Identify which cell holds the provided text, then report its [X, Y] central coordinate. 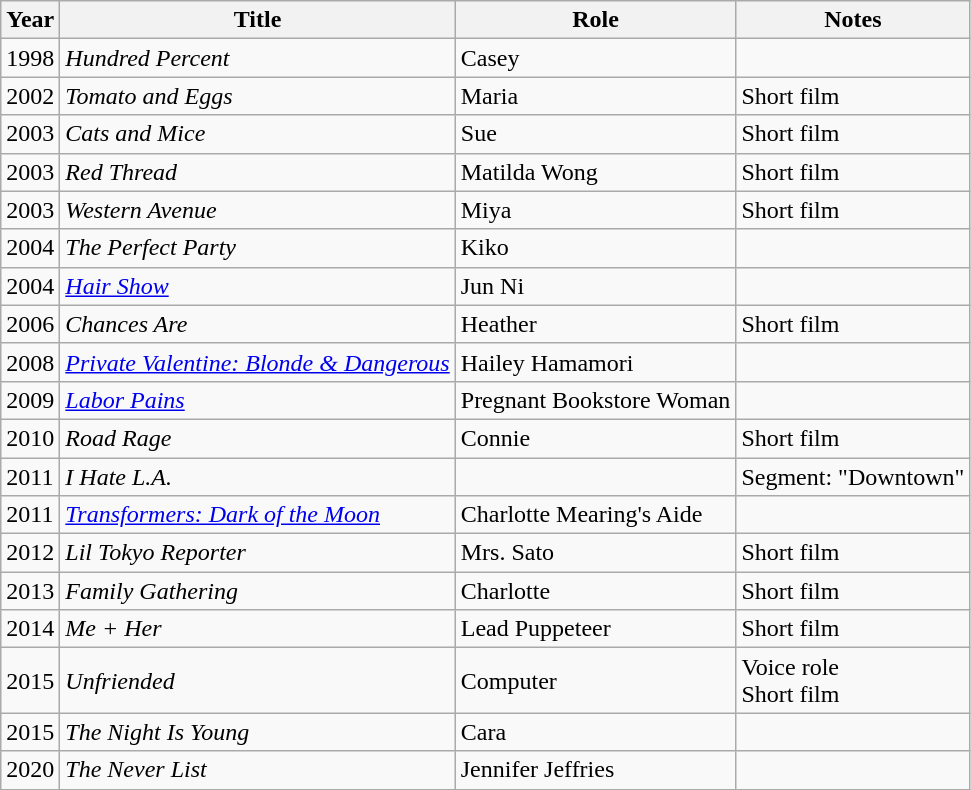
Transformers: Dark of the Moon [258, 515]
Year [30, 20]
The Perfect Party [258, 248]
Matilda Wong [596, 172]
Western Avenue [258, 210]
Notes [853, 20]
Jennifer Jeffries [596, 770]
Heather [596, 324]
Kiko [596, 248]
Cara [596, 732]
I Hate L.A. [258, 477]
2020 [30, 770]
Miya [596, 210]
2008 [30, 362]
2002 [30, 96]
Casey [596, 58]
Me + Her [258, 629]
2014 [30, 629]
The Night Is Young [258, 732]
Hundred Percent [258, 58]
Mrs. Sato [596, 553]
Road Rage [258, 438]
Maria [596, 96]
2009 [30, 400]
Charlotte Mearing's Aide [596, 515]
The Never List [258, 770]
2010 [30, 438]
Jun Ni [596, 286]
2013 [30, 591]
Charlotte [596, 591]
Computer [596, 680]
Pregnant Bookstore Woman [596, 400]
Chances Are [258, 324]
2006 [30, 324]
Unfriended [258, 680]
Lil Tokyo Reporter [258, 553]
Hailey Hamamori [596, 362]
2012 [30, 553]
Red Thread [258, 172]
Role [596, 20]
1998 [30, 58]
Labor Pains [258, 400]
Family Gathering [258, 591]
Hair Show [258, 286]
Tomato and Eggs [258, 96]
Cats and Mice [258, 134]
Private Valentine: Blonde & Dangerous [258, 362]
Title [258, 20]
Lead Puppeteer [596, 629]
Sue [596, 134]
Connie [596, 438]
Voice roleShort film [853, 680]
Segment: "Downtown" [853, 477]
